Return the (x, y) coordinate for the center point of the cell that contains the specified text.  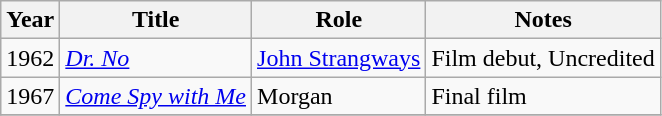
Come Spy with Me (156, 96)
Year (30, 20)
Morgan (339, 96)
Notes (543, 20)
Final film (543, 96)
1962 (30, 58)
Title (156, 20)
Role (339, 20)
John Strangways (339, 58)
1967 (30, 96)
Film debut, Uncredited (543, 58)
Dr. No (156, 58)
